Return (X, Y) of the center of cell containing provided text 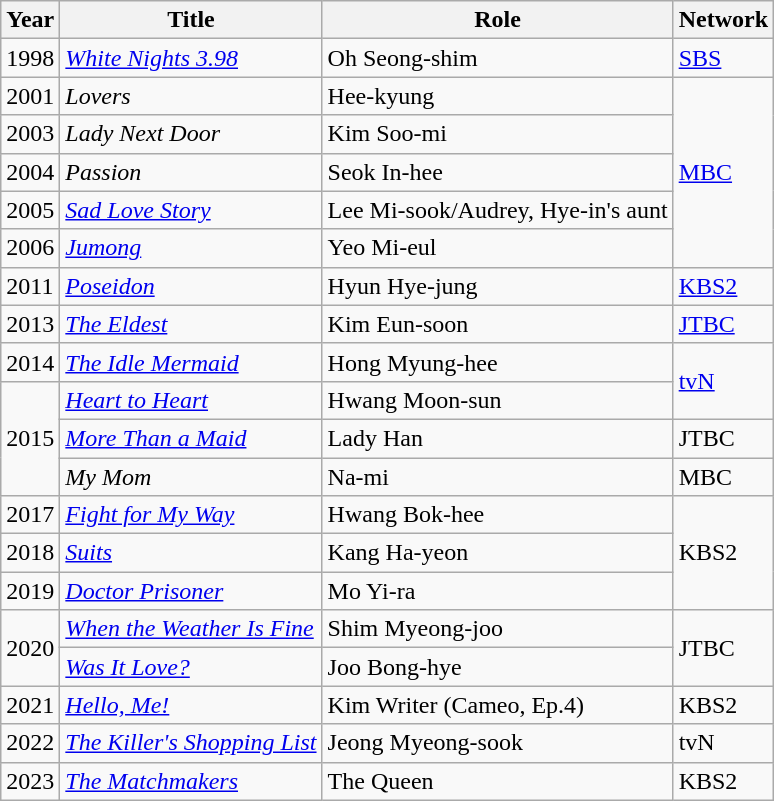
2022 (30, 743)
Shim Myeong-joo (498, 629)
Seok In-hee (498, 172)
2006 (30, 248)
Title (191, 20)
Hello, Me! (191, 705)
2013 (30, 324)
Joo Bong-hye (498, 667)
Heart to Heart (191, 400)
Passion (191, 172)
2004 (30, 172)
Sad Love Story (191, 210)
2005 (30, 210)
2001 (30, 96)
2014 (30, 362)
1998 (30, 58)
Hyun Hye-jung (498, 286)
Lee Mi-sook/Audrey, Hye-in's aunt (498, 210)
2018 (30, 553)
2003 (30, 134)
2023 (30, 781)
Yeo Mi-eul (498, 248)
2017 (30, 515)
More Than a Maid (191, 438)
White Nights 3.98 (191, 58)
2011 (30, 286)
Lady Next Door (191, 134)
Kim Writer (Cameo, Ep.4) (498, 705)
Jumong (191, 248)
Doctor Prisoner (191, 591)
The Matchmakers (191, 781)
Lady Han (498, 438)
Jeong Myeong-sook (498, 743)
Kim Soo-mi (498, 134)
2019 (30, 591)
Kang Ha-yeon (498, 553)
Oh Seong-shim (498, 58)
Suits (191, 553)
Hwang Bok-hee (498, 515)
Was It Love? (191, 667)
Hwang Moon-sun (498, 400)
SBS (723, 58)
Hong Myung-hee (498, 362)
2015 (30, 438)
Kim Eun-soon (498, 324)
The Queen (498, 781)
The Idle Mermaid (191, 362)
When the Weather Is Fine (191, 629)
Hee-kyung (498, 96)
Mo Yi-ra (498, 591)
Lovers (191, 96)
The Killer's Shopping List (191, 743)
Year (30, 20)
The Eldest (191, 324)
Network (723, 20)
2020 (30, 648)
Fight for My Way (191, 515)
My Mom (191, 477)
Na-mi (498, 477)
2021 (30, 705)
Role (498, 20)
Poseidon (191, 286)
